Locate the cell with the specified text and output its [X, Y] center coordinate. 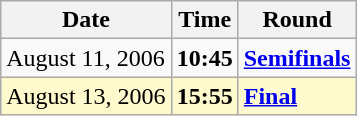
August 13, 2006 [86, 96]
Semifinals [297, 58]
August 11, 2006 [86, 58]
Date [86, 20]
15:55 [204, 96]
Time [204, 20]
10:45 [204, 58]
Round [297, 20]
Final [297, 96]
